Detect which cell encompasses the target text, then output its (X, Y) center coordinate. 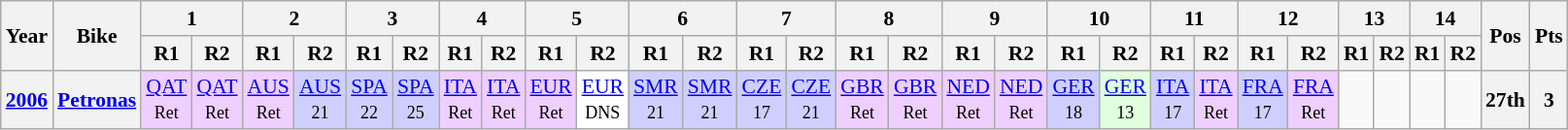
2006 (27, 99)
27th (1506, 99)
12 (1288, 18)
8 (888, 18)
14 (1446, 18)
FRA17 (1263, 99)
Year (27, 35)
AUSRet (268, 99)
13 (1374, 18)
ITA17 (1173, 99)
SPA22 (369, 99)
CZE17 (762, 99)
CZE21 (810, 99)
2 (295, 18)
5 (577, 18)
Pos (1506, 35)
GER18 (1073, 99)
Bike (97, 35)
EURDNS (602, 99)
AUS21 (321, 99)
SPA25 (416, 99)
Petronas (97, 99)
FRARet (1313, 99)
7 (786, 18)
9 (995, 18)
11 (1195, 18)
EURRet (550, 99)
GER13 (1125, 99)
Pts (1549, 35)
1 (191, 18)
6 (682, 18)
4 (482, 18)
10 (1100, 18)
